Return the (X, Y) coordinate for the center point of the cell that contains the specified text.  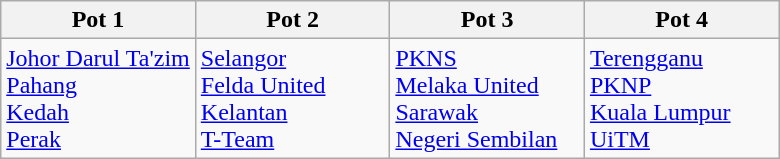
Pot 2 (292, 20)
Selangor Felda United Kelantan T-Team (292, 98)
Pot 3 (488, 20)
Pot 1 (98, 20)
Pot 4 (682, 20)
PKNS Melaka United Sarawak Negeri Sembilan (488, 98)
Terengganu PKNP Kuala Lumpur UiTM (682, 98)
Johor Darul Ta'zim Pahang Kedah Perak (98, 98)
